Extract the [X, Y] coordinate from the center of the cell holding the provided text.  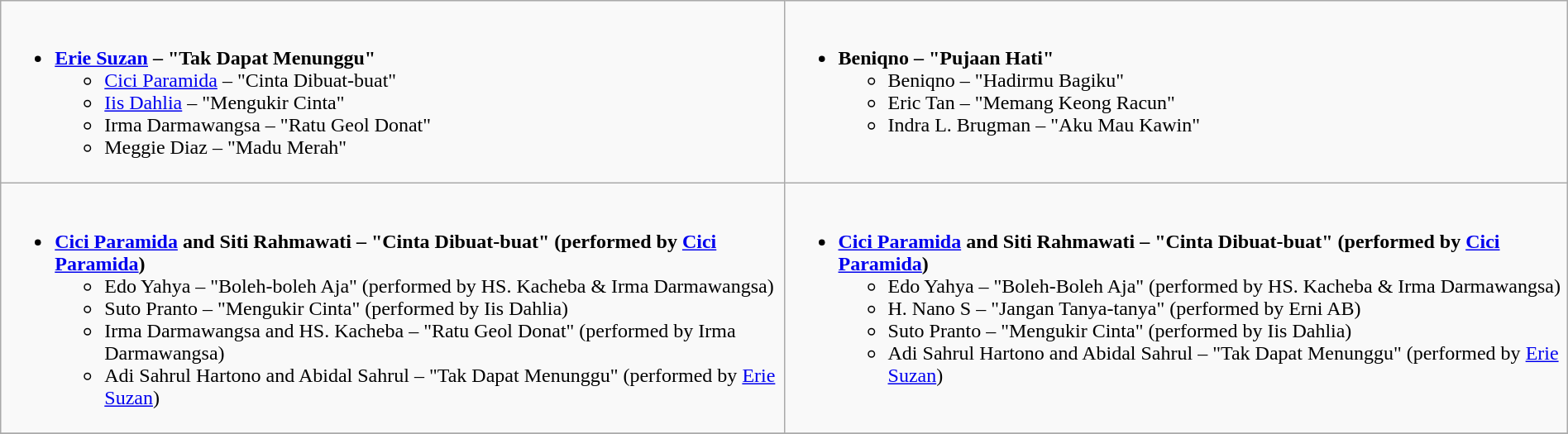
Beniqno – "Pujaan Hati"Beniqno – "Hadirmu Bagiku"Eric Tan – "Memang Keong Racun"Indra L. Brugman – "Aku Mau Kawin" [1176, 93]
